Capture the cell that displays the provided text and extract its [X, Y] central coordinate. 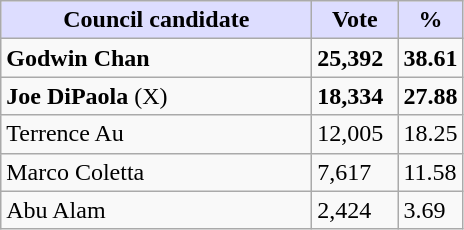
38.61 [430, 58]
12,005 [355, 134]
25,392 [355, 58]
Abu Alam [156, 210]
Marco Coletta [156, 172]
11.58 [430, 172]
Terrence Au [156, 134]
Vote [355, 20]
2,424 [355, 210]
3.69 [430, 210]
27.88 [430, 96]
18.25 [430, 134]
Godwin Chan [156, 58]
18,334 [355, 96]
% [430, 20]
7,617 [355, 172]
Joe DiPaola (X) [156, 96]
Council candidate [156, 20]
